Scan for the cell matching the given text and deliver its [x, y] coordinate at center. 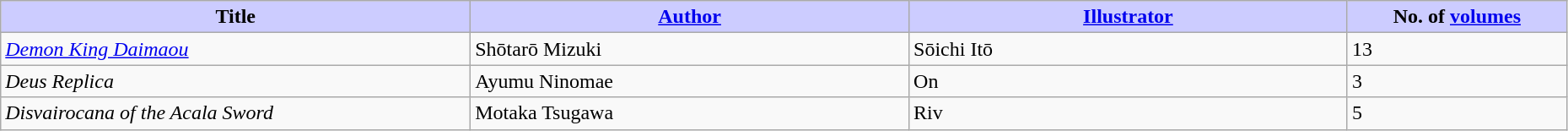
13 [1457, 49]
On [1129, 81]
Deus Replica [236, 81]
Ayumu Ninomae [690, 81]
3 [1457, 81]
Disvairocana of the Acala Sword [236, 113]
Demon King Daimaou [236, 49]
No. of volumes [1457, 17]
Motaka Tsugawa [690, 113]
5 [1457, 113]
Author [690, 17]
Sōichi Itō [1129, 49]
Title [236, 17]
Riv [1129, 113]
Shōtarō Mizuki [690, 49]
Illustrator [1129, 17]
